Locate the cell with the specified text and output its (X, Y) center coordinate. 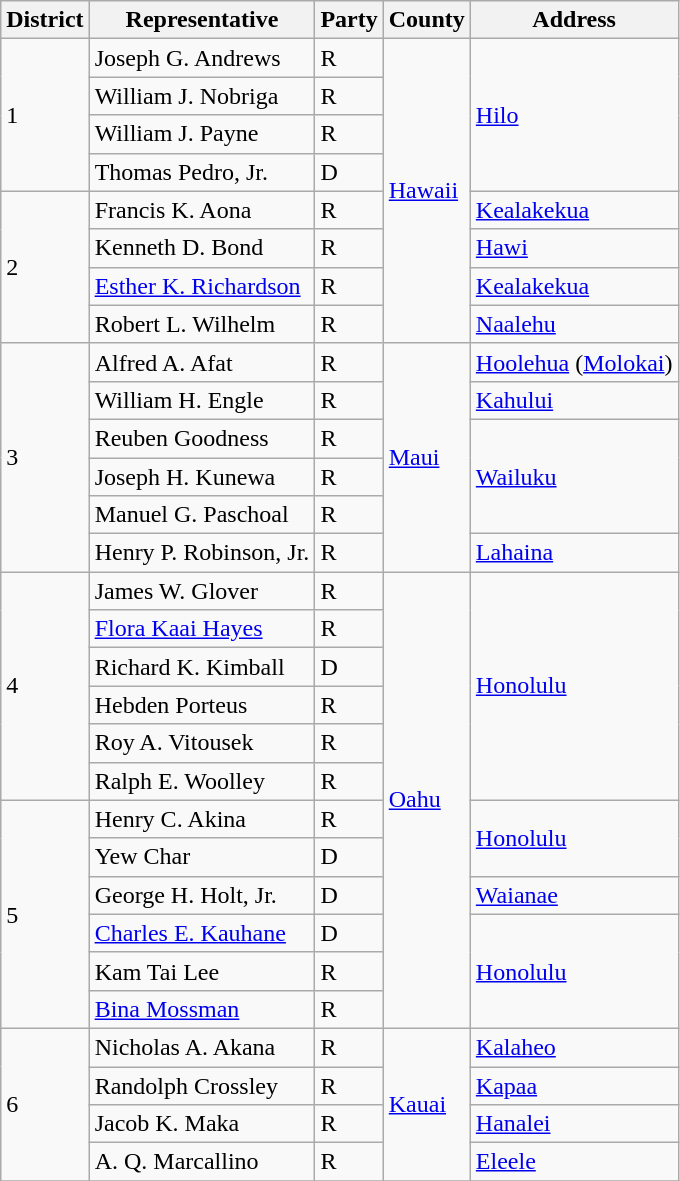
Waianae (574, 895)
6 (45, 1104)
County (426, 20)
Kahului (574, 400)
Hawaii (426, 191)
Hilo (574, 115)
Robert L. Wilhelm (202, 324)
Thomas Pedro, Jr. (202, 172)
2 (45, 267)
Bina Mossman (202, 1009)
George H. Holt, Jr. (202, 895)
Oahu (426, 800)
District (45, 20)
Yew Char (202, 857)
Wailuku (574, 476)
Kalaheo (574, 1047)
Joseph H. Kunewa (202, 477)
Roy A. Vitousek (202, 743)
Alfred A. Afat (202, 362)
Hebden Porteus (202, 705)
3 (45, 457)
Kam Tai Lee (202, 971)
Manuel G. Paschoal (202, 515)
1 (45, 115)
Esther K. Richardson (202, 286)
Kapaa (574, 1085)
Eleele (574, 1162)
Maui (426, 457)
Reuben Goodness (202, 438)
Party (349, 20)
Kenneth D. Bond (202, 248)
Jacob K. Maka (202, 1124)
Naalehu (574, 324)
William H. Engle (202, 400)
5 (45, 914)
James W. Glover (202, 591)
Ralph E. Woolley (202, 781)
Address (574, 20)
Nicholas A. Akana (202, 1047)
Flora Kaai Hayes (202, 629)
Kauai (426, 1104)
Randolph Crossley (202, 1085)
Richard K. Kimball (202, 667)
Francis K. Aona (202, 210)
William J. Payne (202, 134)
Joseph G. Andrews (202, 58)
Henry C. Akina (202, 819)
4 (45, 686)
Lahaina (574, 553)
William J. Nobriga (202, 96)
Hoolehua (Molokai) (574, 362)
Hanalei (574, 1124)
Hawi (574, 248)
Henry P. Robinson, Jr. (202, 553)
Representative (202, 20)
A. Q. Marcallino (202, 1162)
Charles E. Kauhane (202, 933)
